Return [x, y] of the center of cell containing provided text 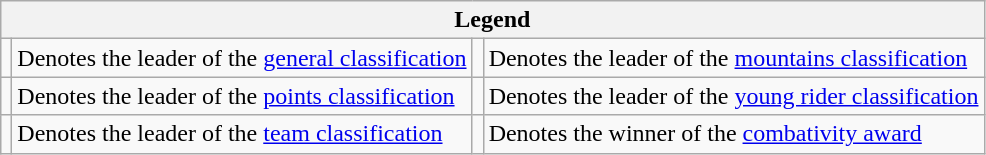
Denotes the leader of the points classification [242, 96]
Legend [492, 20]
Denotes the leader of the team classification [242, 134]
Denotes the leader of the young rider classification [734, 96]
Denotes the winner of the combativity award [734, 134]
Denotes the leader of the mountains classification [734, 58]
Denotes the leader of the general classification [242, 58]
